Search for the cell housing the specified text and yield its [X, Y] center coordinate. 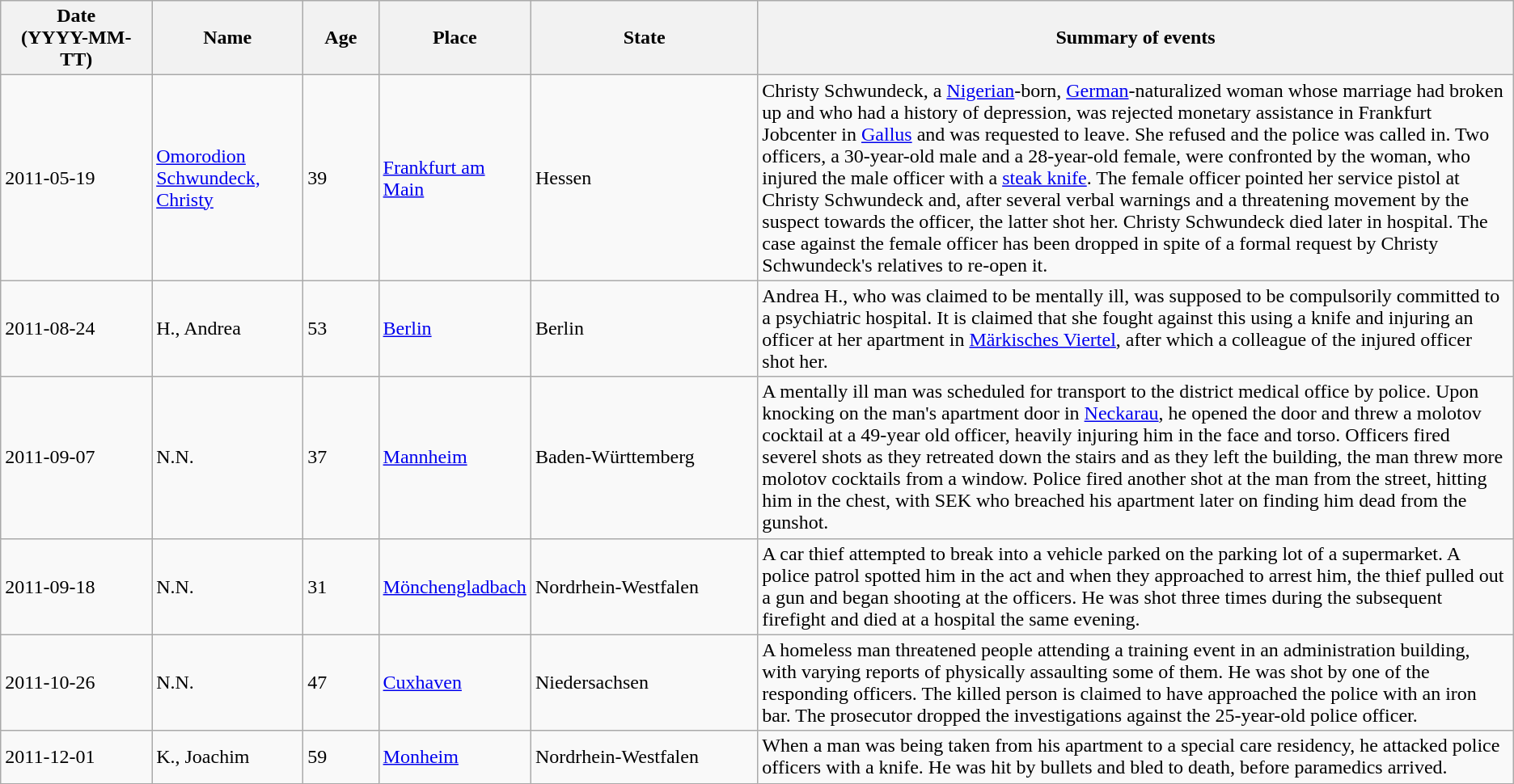
Niedersachsen [644, 682]
39 [341, 178]
Place [455, 38]
Mannheim [455, 457]
2011-05-19 [76, 178]
2011-12-01 [76, 757]
State [644, 38]
Omorodion Schwundeck, Christy [228, 178]
Mönchengladbach [455, 587]
Age [341, 38]
47 [341, 682]
Baden-Württemberg [644, 457]
2011-09-07 [76, 457]
53 [341, 328]
31 [341, 587]
2011-09-18 [76, 587]
Cuxhaven [455, 682]
Monheim [455, 757]
2011-10-26 [76, 682]
37 [341, 457]
Frankfurt am Main [455, 178]
Summary of events [1135, 38]
2011-08-24 [76, 328]
Name [228, 38]
H., Andrea [228, 328]
Date(YYYY-MM-TT) [76, 38]
59 [341, 757]
Hessen [644, 178]
K., Joachim [228, 757]
